Detect which cell encompasses the target text, then output its (X, Y) center coordinate. 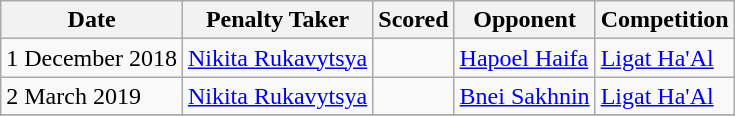
Opponent (524, 20)
2 March 2019 (92, 96)
Hapoel Haifa (524, 58)
Competition (664, 20)
Bnei Sakhnin (524, 96)
1 December 2018 (92, 58)
Scored (414, 20)
Penalty Taker (277, 20)
Date (92, 20)
